Capture the cell that displays the provided text and extract its [x, y] central coordinate. 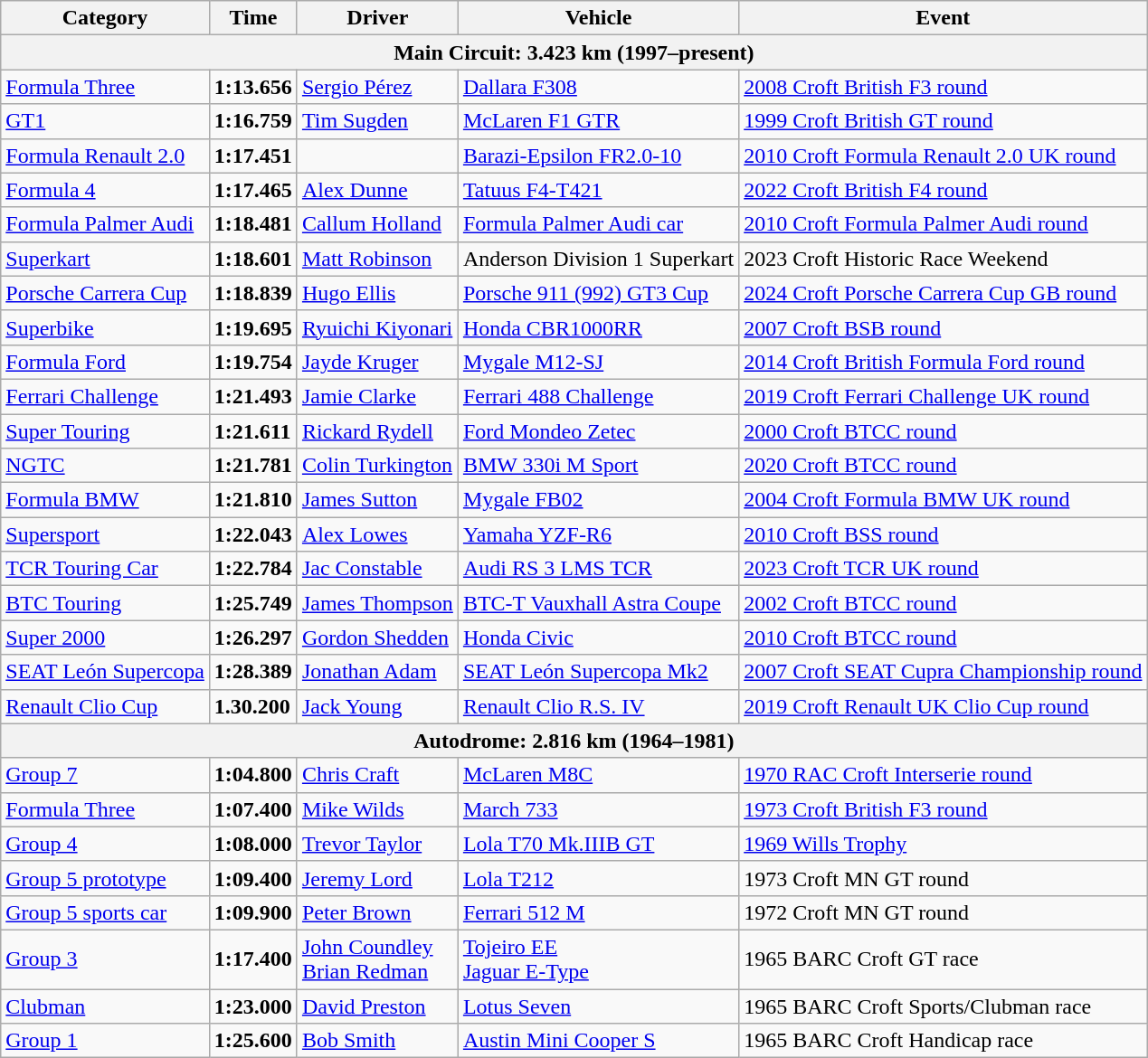
Category [105, 18]
Main Circuit: 3.423 km (1997–present) [574, 52]
Driver [377, 18]
2008 Croft British F3 round [943, 87]
Group 7 [105, 775]
2024 Croft Porsche Carrera Cup GB round [943, 293]
Ferrari 488 Challenge [598, 396]
Honda CBR1000RR [598, 327]
Trevor Taylor [377, 844]
2007 Croft SEAT Cupra Championship round [943, 672]
Formula Renault 2.0 [105, 156]
2020 Croft BTCC round [943, 466]
Supersport [105, 534]
Mygale M12-SJ [598, 362]
2010 Croft BSS round [943, 534]
2019 Croft Ferrari Challenge UK round [943, 396]
BTC-T Vauxhall Astra Coupe [598, 603]
2022 Croft British F4 round [943, 190]
1972 Croft MN GT round [943, 912]
1:17.465 [253, 190]
Jonathan Adam [377, 672]
Mike Wilds [377, 809]
Honda Civic [598, 638]
Autodrome: 2.816 km (1964–1981) [574, 741]
2010 Croft BTCC round [943, 638]
Chris Craft [377, 775]
2007 Croft BSB round [943, 327]
Jeremy Lord [377, 878]
1:04.800 [253, 775]
Formula Palmer Audi [105, 224]
Formula Ford [105, 362]
2002 Croft BTCC round [943, 603]
Lotus Seven [598, 1006]
Formula 4 [105, 190]
Tatuus F4-T421 [598, 190]
Tojeiro EEJaguar E-Type [598, 959]
Anderson Division 1 Superkart [598, 259]
Tim Sugden [377, 121]
Renault Clio R.S. IV [598, 706]
1:18.481 [253, 224]
1:17.400 [253, 959]
SEAT León Supercopa Mk2 [598, 672]
Super Touring [105, 431]
Clubman [105, 1006]
1:17.451 [253, 156]
1973 Croft MN GT round [943, 878]
Group 4 [105, 844]
1:09.400 [253, 878]
Matt Robinson [377, 259]
Ferrari Challenge [105, 396]
Vehicle [598, 18]
2010 Croft Formula Palmer Audi round [943, 224]
1965 BARC Croft GT race [943, 959]
Callum Holland [377, 224]
David Preston [377, 1006]
Austin Mini Cooper S [598, 1041]
Lola T70 Mk.IIIB GT [598, 844]
1:28.389 [253, 672]
Ford Mondeo Zetec [598, 431]
Sergio Pérez [377, 87]
1:19.695 [253, 327]
1965 BARC Croft Handicap race [943, 1041]
Jack Young [377, 706]
1:25.749 [253, 603]
1:22.784 [253, 569]
McLaren F1 GTR [598, 121]
1:23.000 [253, 1006]
2023 Croft Historic Race Weekend [943, 259]
James Thompson [377, 603]
1:21.611 [253, 431]
Porsche 911 (992) GT3 Cup [598, 293]
Group 1 [105, 1041]
Event [943, 18]
Super 2000 [105, 638]
1965 BARC Croft Sports/Clubman race [943, 1006]
1:13.656 [253, 87]
1:21.493 [253, 396]
John CoundleyBrian Redman [377, 959]
Hugo Ellis [377, 293]
Dallara F308 [598, 87]
1:16.759 [253, 121]
Group 5 prototype [105, 878]
Mygale FB02 [598, 500]
Audi RS 3 LMS TCR [598, 569]
Jac Constable [377, 569]
Superkart [105, 259]
1:26.297 [253, 638]
1:21.810 [253, 500]
1999 Croft British GT round [943, 121]
1970 RAC Croft Interserie round [943, 775]
Formula BMW [105, 500]
Peter Brown [377, 912]
James Sutton [377, 500]
GT1 [105, 121]
BTC Touring [105, 603]
1:22.043 [253, 534]
2004 Croft Formula BMW UK round [943, 500]
Formula Palmer Audi car [598, 224]
1:08.000 [253, 844]
2019 Croft Renault UK Clio Cup round [943, 706]
BMW 330i M Sport [598, 466]
2010 Croft Formula Renault 2.0 UK round [943, 156]
Group 5 sports car [105, 912]
Porsche Carrera Cup [105, 293]
McLaren M8C [598, 775]
Renault Clio Cup [105, 706]
1:09.900 [253, 912]
1.30.200 [253, 706]
Time [253, 18]
1:19.754 [253, 362]
Superbike [105, 327]
Ferrari 512 M [598, 912]
TCR Touring Car [105, 569]
Rickard Rydell [377, 431]
1:18.601 [253, 259]
March 733 [598, 809]
Jamie Clarke [377, 396]
Alex Dunne [377, 190]
1973 Croft British F3 round [943, 809]
Group 3 [105, 959]
SEAT León Supercopa [105, 672]
1969 Wills Trophy [943, 844]
2000 Croft BTCC round [943, 431]
2014 Croft British Formula Ford round [943, 362]
Jayde Kruger [377, 362]
1:21.781 [253, 466]
Gordon Shedden [377, 638]
Bob Smith [377, 1041]
2023 Croft TCR UK round [943, 569]
1:25.600 [253, 1041]
NGTC [105, 466]
Colin Turkington [377, 466]
1:07.400 [253, 809]
Barazi-Epsilon FR2.0-10 [598, 156]
Alex Lowes [377, 534]
Ryuichi Kiyonari [377, 327]
1:18.839 [253, 293]
Lola T212 [598, 878]
Yamaha YZF-R6 [598, 534]
